Determine the [x, y] coordinate at the center of the cell enclosing the given text.  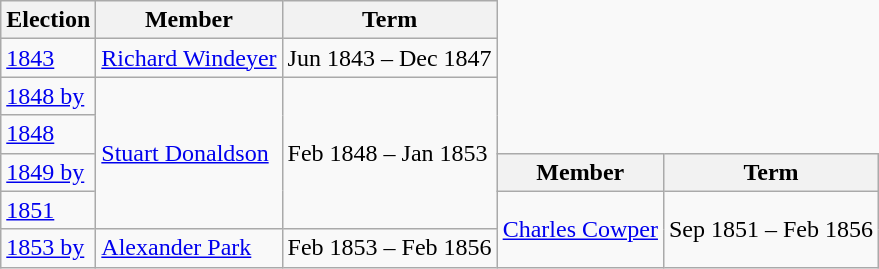
1849 by [48, 172]
Sep 1851 – Feb 1856 [770, 229]
Jun 1843 – Dec 1847 [390, 58]
Feb 1848 – Jan 1853 [390, 153]
Stuart Donaldson [189, 153]
1853 by [48, 248]
Alexander Park [189, 248]
1851 [48, 210]
1848 by [48, 96]
1843 [48, 58]
Richard Windeyer [189, 58]
Feb 1853 – Feb 1856 [390, 248]
Charles Cowper [580, 229]
Election [48, 20]
1848 [48, 134]
